Determine the [x, y] coordinate at the center of the cell enclosing the given text.  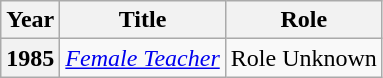
Role [304, 20]
Female Teacher [142, 58]
1985 [30, 58]
Role Unknown [304, 58]
Year [30, 20]
Title [142, 20]
